Return (X, Y) of the center of cell containing provided text 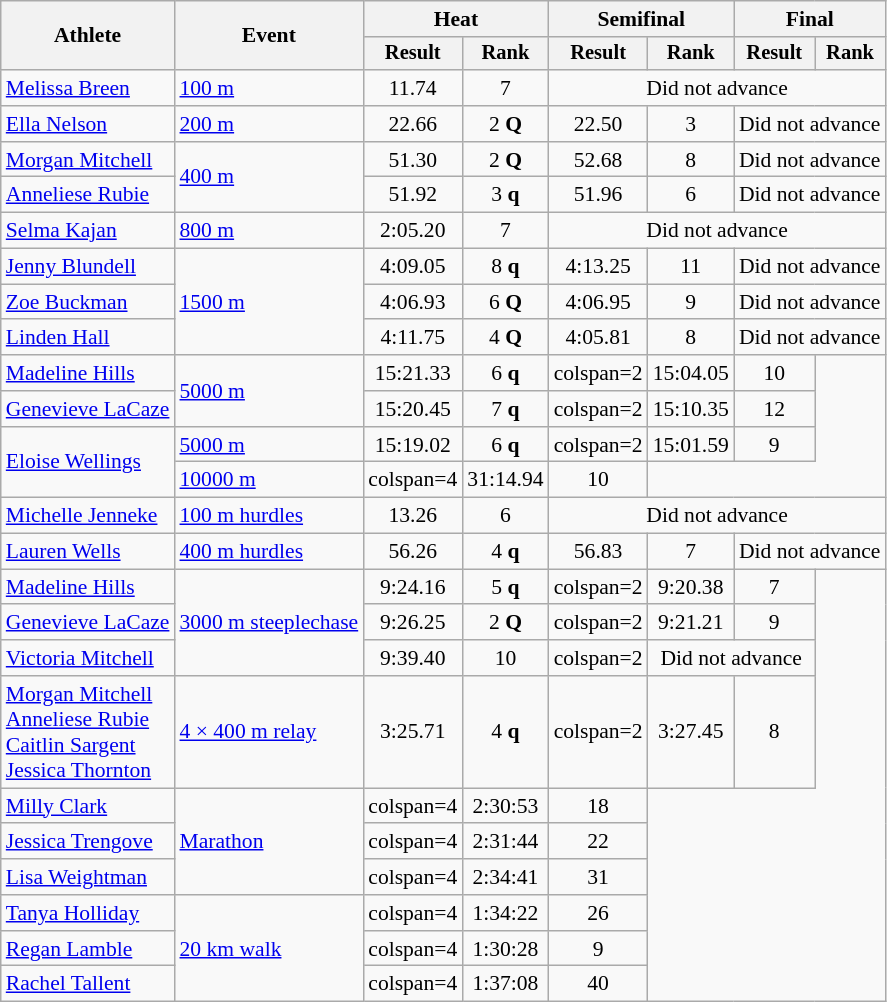
31:14.94 (505, 480)
Morgan Mitchell (88, 160)
15:04.05 (691, 373)
4:05.81 (598, 338)
11.74 (412, 88)
22 (598, 842)
2:30:53 (505, 806)
3:27.45 (691, 732)
Final (810, 19)
4:06.93 (412, 302)
4 × 400 m relay (268, 732)
52.68 (598, 160)
Ella Nelson (88, 124)
9:39.40 (412, 658)
Lisa Weightman (88, 877)
2:31:44 (505, 842)
3000 m steeplechase (268, 622)
2:05.20 (412, 231)
8 q (505, 267)
40 (598, 984)
9:20.38 (691, 587)
Tanya Holliday (88, 913)
1:34:22 (505, 913)
Melissa Breen (88, 88)
10000 m (268, 480)
15:19.02 (412, 445)
800 m (268, 231)
12 (774, 409)
22.66 (412, 124)
13.26 (412, 516)
Zoe Buckman (88, 302)
Morgan MitchellAnneliese RubieCaitlin SargentJessica Thornton (88, 732)
Athlete (88, 36)
1:30:28 (505, 949)
9:24.16 (412, 587)
4:06.95 (598, 302)
Marathon (268, 842)
56.83 (598, 552)
100 m hurdles (268, 516)
22.50 (598, 124)
Semifinal (642, 19)
2:34:41 (505, 877)
3 (691, 124)
Eloise Wellings (88, 462)
31 (598, 877)
4:13.25 (598, 267)
15:21.33 (412, 373)
51.96 (598, 195)
200 m (268, 124)
Jenny Blundell (88, 267)
100 m (268, 88)
Michelle Jenneke (88, 516)
400 m hurdles (268, 552)
Anneliese Rubie (88, 195)
3:25.71 (412, 732)
15:01.59 (691, 445)
4:11.75 (412, 338)
18 (598, 806)
15:20.45 (412, 409)
7 q (505, 409)
4 Q (505, 338)
5 q (505, 587)
Jessica Trengove (88, 842)
9:26.25 (412, 623)
Linden Hall (88, 338)
1500 m (268, 302)
4:09.05 (412, 267)
20 km walk (268, 948)
Selma Kajan (88, 231)
9:21.21 (691, 623)
400 m (268, 178)
Event (268, 36)
1:37:08 (505, 984)
15:10.35 (691, 409)
11 (691, 267)
Rachel Tallent (88, 984)
51.30 (412, 160)
Heat (456, 19)
Milly Clark (88, 806)
Lauren Wells (88, 552)
51.92 (412, 195)
56.26 (412, 552)
Regan Lamble (88, 949)
26 (598, 913)
3 q (505, 195)
6 Q (505, 302)
Victoria Mitchell (88, 658)
